Detect which cell encompasses the target text, then output its (X, Y) center coordinate. 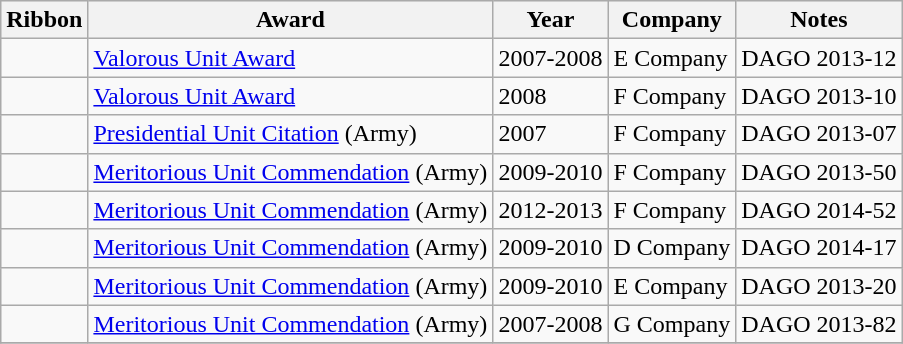
2007 (550, 134)
DAGO 2013-10 (819, 96)
DAGO 2014-52 (819, 210)
G Company (672, 324)
DAGO 2014-17 (819, 248)
Presidential Unit Citation (Army) (290, 134)
DAGO 2013-82 (819, 324)
D Company (672, 248)
Award (290, 20)
DAGO 2013-50 (819, 172)
Notes (819, 20)
DAGO 2013-20 (819, 286)
Company (672, 20)
Ribbon (44, 20)
Year (550, 20)
DAGO 2013-07 (819, 134)
2012-2013 (550, 210)
2008 (550, 96)
DAGO 2013-12 (819, 58)
